Return (X, Y) of the center of cell containing provided text 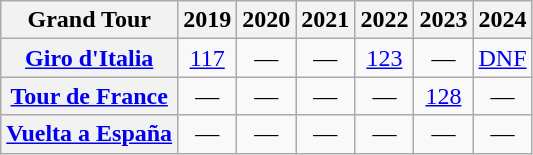
2021 (326, 20)
Vuelta a España (90, 134)
DNF (502, 58)
Tour de France (90, 96)
128 (444, 96)
2023 (444, 20)
2024 (502, 20)
117 (208, 58)
2022 (384, 20)
123 (384, 58)
2019 (208, 20)
2020 (266, 20)
Giro d'Italia (90, 58)
Grand Tour (90, 20)
